Detect which cell encompasses the target text, then output its (X, Y) center coordinate. 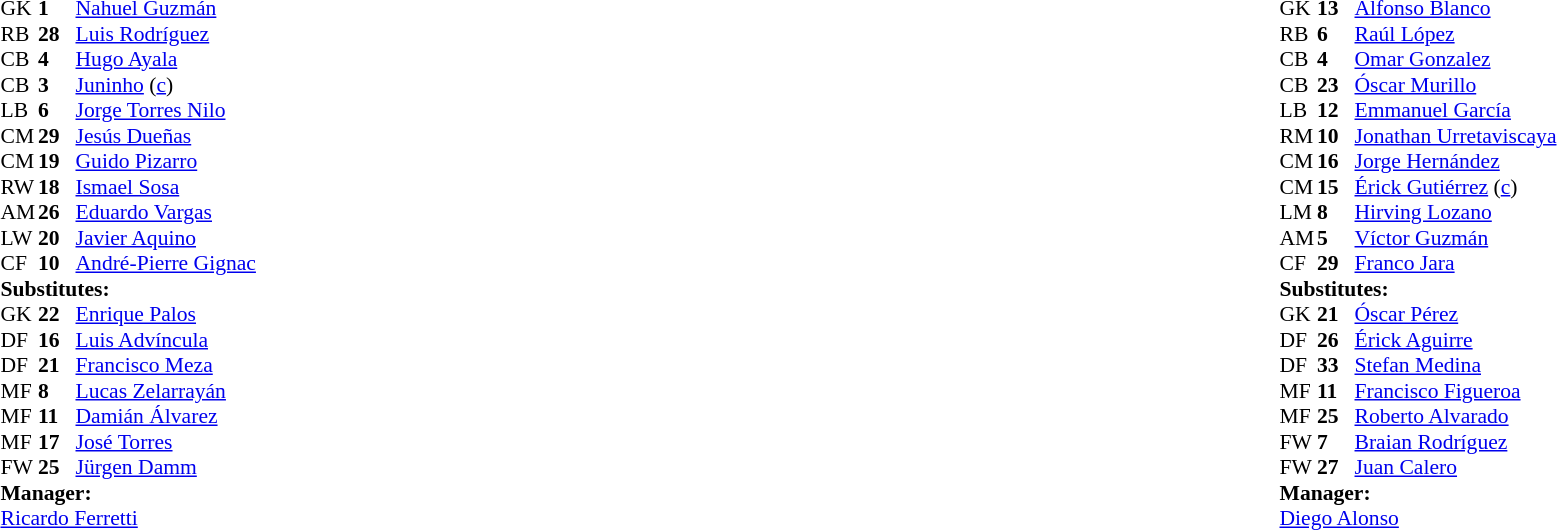
Raúl López (1456, 34)
Braian Rodríguez (1456, 442)
José Torres (166, 442)
Hugo Ayala (166, 59)
15 (1336, 187)
Érick Gutiérrez (c) (1456, 187)
Víctor Guzmán (1456, 238)
27 (1336, 467)
RM (1299, 136)
19 (57, 161)
Óscar Murillo (1456, 85)
RW (19, 187)
33 (1336, 365)
Óscar Pérez (1456, 315)
Ismael Sosa (166, 187)
7 (1336, 442)
28 (57, 34)
12 (1336, 111)
Luis Rodríguez (166, 34)
Eduardo Vargas (166, 213)
Guido Pizarro (166, 161)
23 (1336, 85)
Javier Aquino (166, 238)
Jesús Dueñas (166, 136)
Enrique Palos (166, 315)
Jonathan Urretaviscaya (1456, 136)
17 (57, 442)
LM (1299, 213)
5 (1336, 238)
Jorge Torres Nilo (166, 111)
LW (19, 238)
Omar Gonzalez (1456, 59)
Emmanuel García (1456, 111)
Juninho (c) (166, 85)
Francisco Meza (166, 365)
Jürgen Damm (166, 467)
André-Pierre Gignac (166, 263)
Luis Advíncula (166, 340)
Jorge Hernández (1456, 161)
20 (57, 238)
Franco Jara (1456, 263)
Juan Calero (1456, 467)
3 (57, 85)
18 (57, 187)
22 (57, 315)
Roberto Alvarado (1456, 417)
Francisco Figueroa (1456, 391)
Érick Aguirre (1456, 340)
Lucas Zelarrayán (166, 391)
Hirving Lozano (1456, 213)
Stefan Medina (1456, 365)
Damián Álvarez (166, 417)
